Locate the cell with the specified text and output its [X, Y] center coordinate. 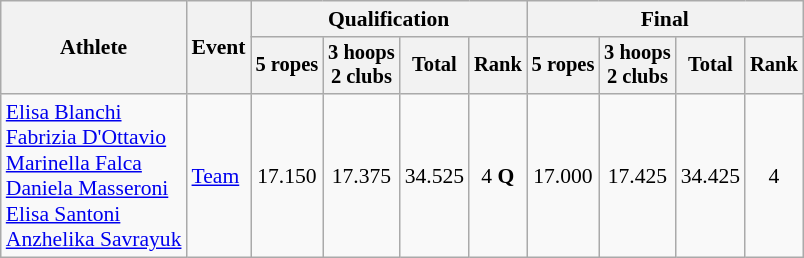
17.000 [564, 176]
Event [219, 48]
Qualification [389, 19]
Elisa BlanchiFabrizia D'OttavioMarinella FalcaDaniela MasseroniElisa SantoniAnzhelika Savrayuk [94, 176]
Athlete [94, 48]
Team [219, 176]
34.425 [710, 176]
17.375 [361, 176]
17.425 [637, 176]
17.150 [288, 176]
Final [665, 19]
4 [774, 176]
34.525 [434, 176]
4 Q [498, 176]
